Return [X, Y] of the center of cell containing provided text 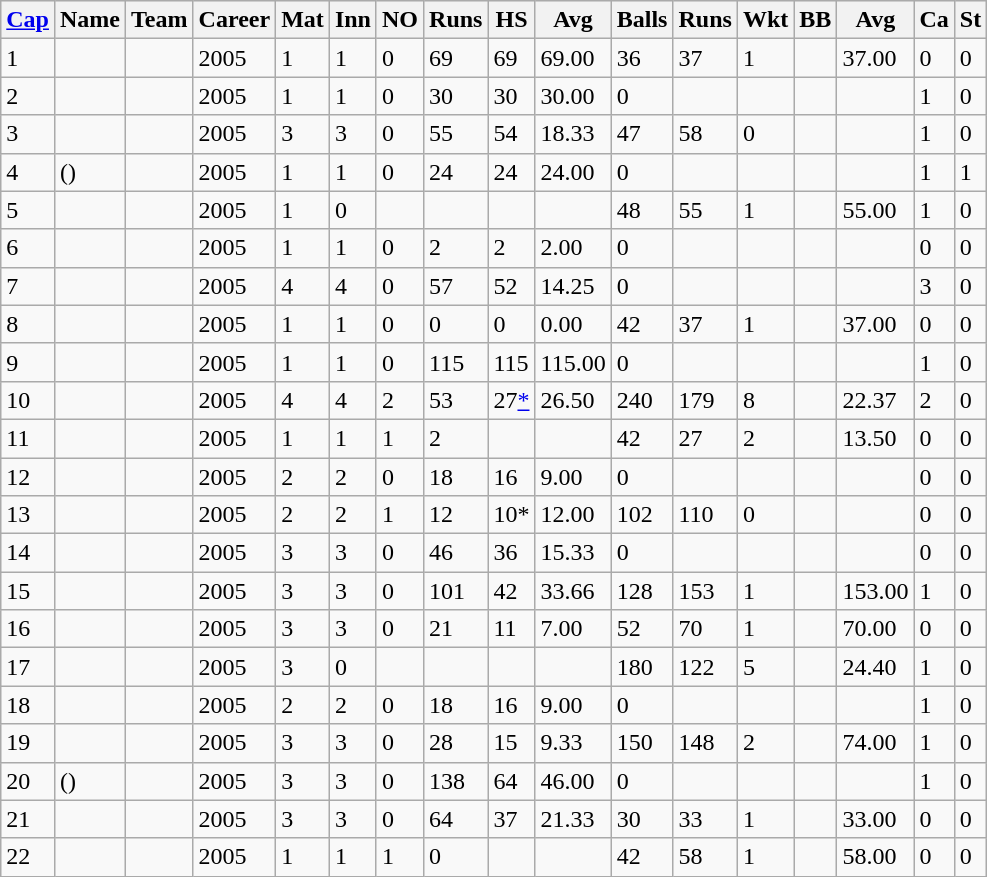
19 [28, 743]
55.00 [876, 210]
27 [705, 438]
33.00 [876, 819]
27* [512, 400]
14 [28, 553]
70.00 [876, 629]
53 [456, 400]
NO [400, 20]
12.00 [573, 515]
48 [642, 210]
Inn [352, 20]
150 [642, 743]
22 [28, 857]
70 [705, 629]
17 [28, 667]
2.00 [573, 248]
6 [28, 248]
102 [642, 515]
7 [28, 286]
46.00 [573, 781]
St [970, 20]
33.66 [573, 591]
Mat [303, 20]
57 [456, 286]
148 [705, 743]
10* [512, 515]
13.50 [876, 438]
115.00 [573, 362]
240 [642, 400]
46 [456, 553]
24.00 [573, 172]
Cap [28, 20]
7.00 [573, 629]
180 [642, 667]
74.00 [876, 743]
BB [816, 20]
14.25 [573, 286]
122 [705, 667]
128 [642, 591]
Name [90, 20]
20 [28, 781]
58.00 [876, 857]
179 [705, 400]
30.00 [573, 96]
0.00 [573, 324]
138 [456, 781]
9.33 [573, 743]
HS [512, 20]
28 [456, 743]
24.40 [876, 667]
10 [28, 400]
47 [642, 134]
153.00 [876, 591]
13 [28, 515]
22.37 [876, 400]
153 [705, 591]
54 [512, 134]
Ca [934, 20]
9 [28, 362]
110 [705, 515]
101 [456, 591]
Wkt [765, 20]
15.33 [573, 553]
26.50 [573, 400]
Balls [642, 20]
Team [160, 20]
Career [234, 20]
69.00 [573, 58]
33 [705, 819]
21.33 [573, 819]
18.33 [573, 134]
